Locate the cell with the specified text and output its [X, Y] center coordinate. 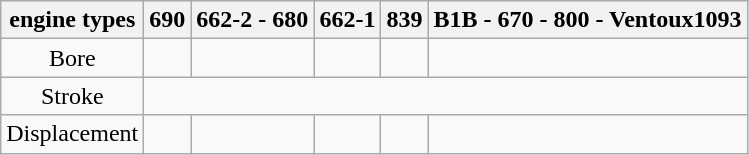
Displacement [72, 134]
Stroke [72, 96]
Bore [72, 58]
662-2 - 680 [252, 20]
B1B - 670 - 800 - Ventoux1093 [588, 20]
839 [404, 20]
engine types [72, 20]
662-1 [348, 20]
690 [168, 20]
